For the text-containing cell, return its midpoint in (x, y) coordinate format. 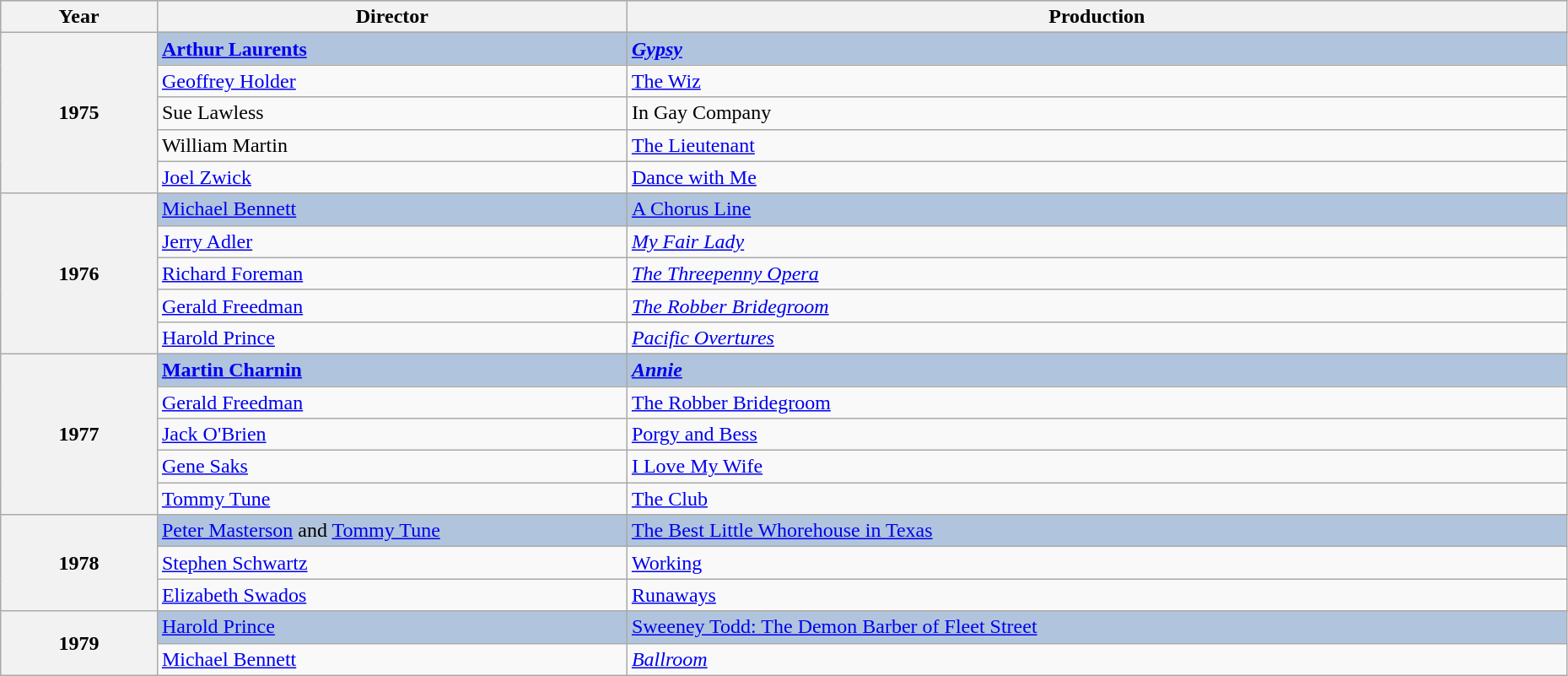
1979 (79, 643)
Tommy Tune (391, 499)
The Lieutenant (1097, 145)
1976 (79, 273)
Year (79, 17)
Working (1097, 563)
Elizabeth Swados (391, 595)
Sweeney Todd: The Demon Barber of Fleet Street (1097, 627)
Martin Charnin (391, 370)
Annie (1097, 370)
A Chorus Line (1097, 209)
1977 (79, 434)
Peter Masterson and Tommy Tune (391, 531)
In Gay Company (1097, 113)
Arthur Laurents (391, 49)
Runaways (1097, 595)
The Club (1097, 499)
Joel Zwick (391, 177)
Porgy and Bess (1097, 435)
Ballroom (1097, 659)
I Love My Wife (1097, 467)
Director (391, 17)
Gypsy (1097, 49)
The Threepenny Opera (1097, 273)
William Martin (391, 145)
My Fair Lady (1097, 241)
Gene Saks (391, 467)
Richard Foreman (391, 273)
The Best Little Whorehouse in Texas (1097, 531)
Pacific Overtures (1097, 338)
Jack O'Brien (391, 435)
Dance with Me (1097, 177)
Geoffrey Holder (391, 81)
Jerry Adler (391, 241)
1978 (79, 563)
1975 (79, 113)
Stephen Schwartz (391, 563)
Production (1097, 17)
The Wiz (1097, 81)
Sue Lawless (391, 113)
